Capture the cell that displays the provided text and extract its [x, y] central coordinate. 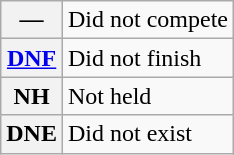
Did not exist [148, 134]
Not held [148, 96]
DNE [32, 134]
Did not compete [148, 20]
NH [32, 96]
Did not finish [148, 58]
DNF [32, 58]
— [32, 20]
